Extract the [X, Y] coordinate from the center of the cell holding the provided text.  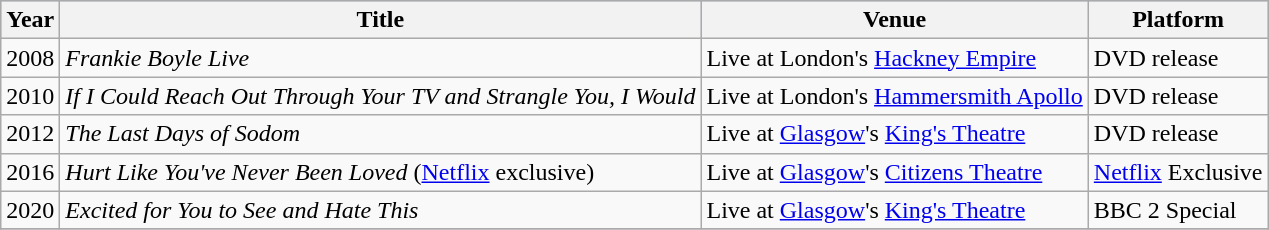
Title [380, 20]
2012 [30, 134]
Live at Glasgow's Citizens Theatre [894, 172]
Year [30, 20]
Live at London's Hammersmith Apollo [894, 96]
2016 [30, 172]
Platform [1178, 20]
If I Could Reach Out Through Your TV and Strangle You, I Would [380, 96]
Venue [894, 20]
Frankie Boyle Live [380, 58]
Netflix Exclusive [1178, 172]
Hurt Like You've Never Been Loved (Netflix exclusive) [380, 172]
2008 [30, 58]
Live at London's Hackney Empire [894, 58]
2020 [30, 210]
The Last Days of Sodom [380, 134]
2010 [30, 96]
Excited for You to See and Hate This [380, 210]
BBC 2 Special [1178, 210]
